Scan for the cell matching the given text and deliver its [X, Y] coordinate at center. 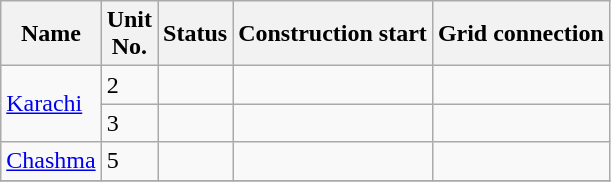
Status [196, 34]
3 [129, 123]
Karachi [51, 104]
5 [129, 161]
2 [129, 85]
Name [51, 34]
Chashma [51, 161]
Grid connection [520, 34]
UnitNo. [129, 34]
Construction start [333, 34]
